Search for the cell housing the specified text and yield its (x, y) center coordinate. 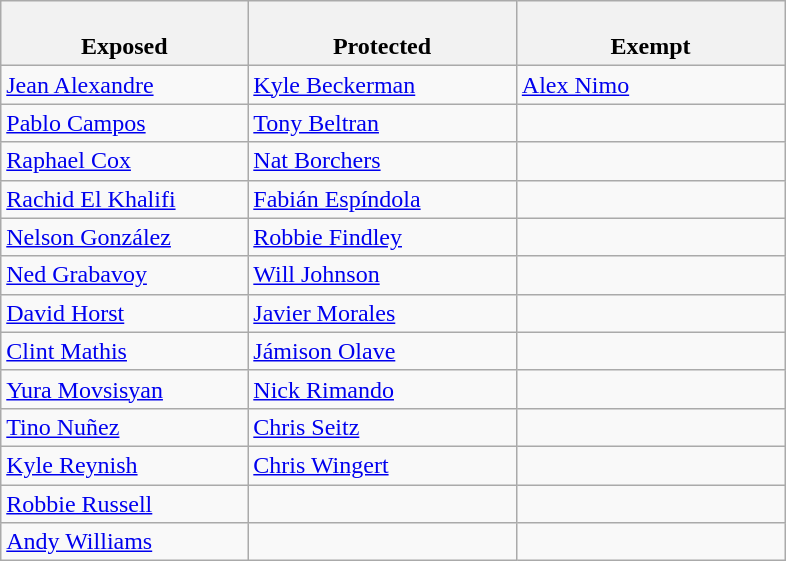
Will Johnson (382, 275)
Exposed (124, 34)
Andy Williams (124, 542)
Robbie Russell (124, 503)
David Horst (124, 313)
Kyle Reynish (124, 465)
Protected (382, 34)
Tony Beltran (382, 123)
Pablo Campos (124, 123)
Alex Nimo (650, 85)
Jámison Olave (382, 351)
Clint Mathis (124, 351)
Robbie Findley (382, 237)
Ned Grabavoy (124, 275)
Nat Borchers (382, 161)
Nelson González (124, 237)
Rachid El Khalifi (124, 199)
Exempt (650, 34)
Chris Wingert (382, 465)
Yura Movsisyan (124, 389)
Jean Alexandre (124, 85)
Javier Morales (382, 313)
Kyle Beckerman (382, 85)
Nick Rimando (382, 389)
Raphael Cox (124, 161)
Fabián Espíndola (382, 199)
Chris Seitz (382, 427)
Tino Nuñez (124, 427)
